For the text-containing cell, return its midpoint in [x, y] coordinate format. 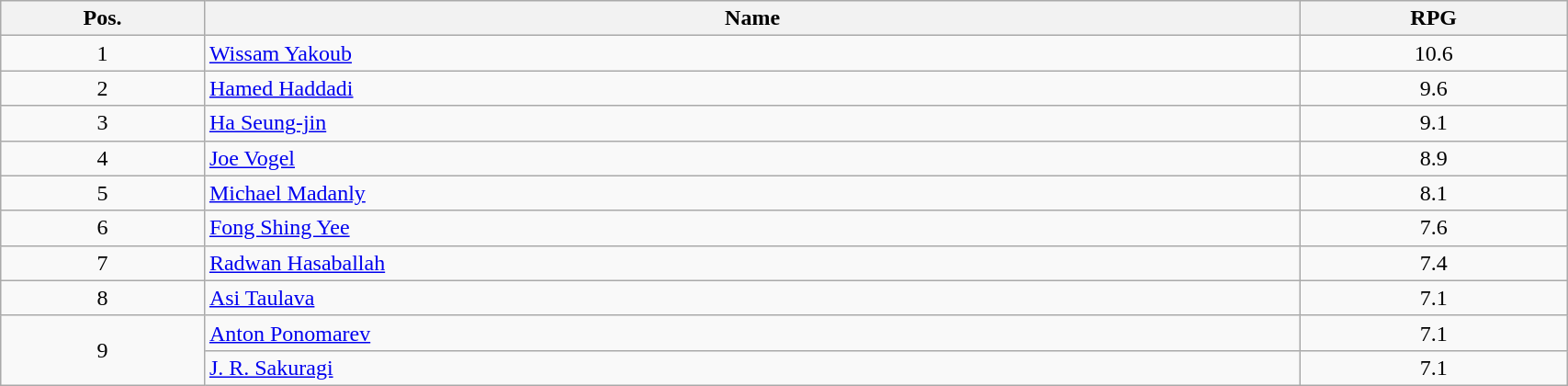
8 [103, 298]
J. R. Sakuragi [751, 368]
Hamed Haddadi [751, 88]
Fong Shing Yee [751, 228]
5 [103, 193]
9.6 [1434, 88]
7.6 [1434, 228]
1 [103, 53]
9 [103, 350]
Ha Seung-jin [751, 123]
RPG [1434, 18]
7 [103, 263]
8.9 [1434, 158]
Anton Ponomarev [751, 333]
3 [103, 123]
Radwan Hasaballah [751, 263]
4 [103, 158]
9.1 [1434, 123]
Asi Taulava [751, 298]
8.1 [1434, 193]
Wissam Yakoub [751, 53]
Michael Madanly [751, 193]
2 [103, 88]
Joe Vogel [751, 158]
Name [751, 18]
10.6 [1434, 53]
Pos. [103, 18]
7.4 [1434, 263]
6 [103, 228]
